Extract the (X, Y) coordinate from the center of the cell holding the provided text.  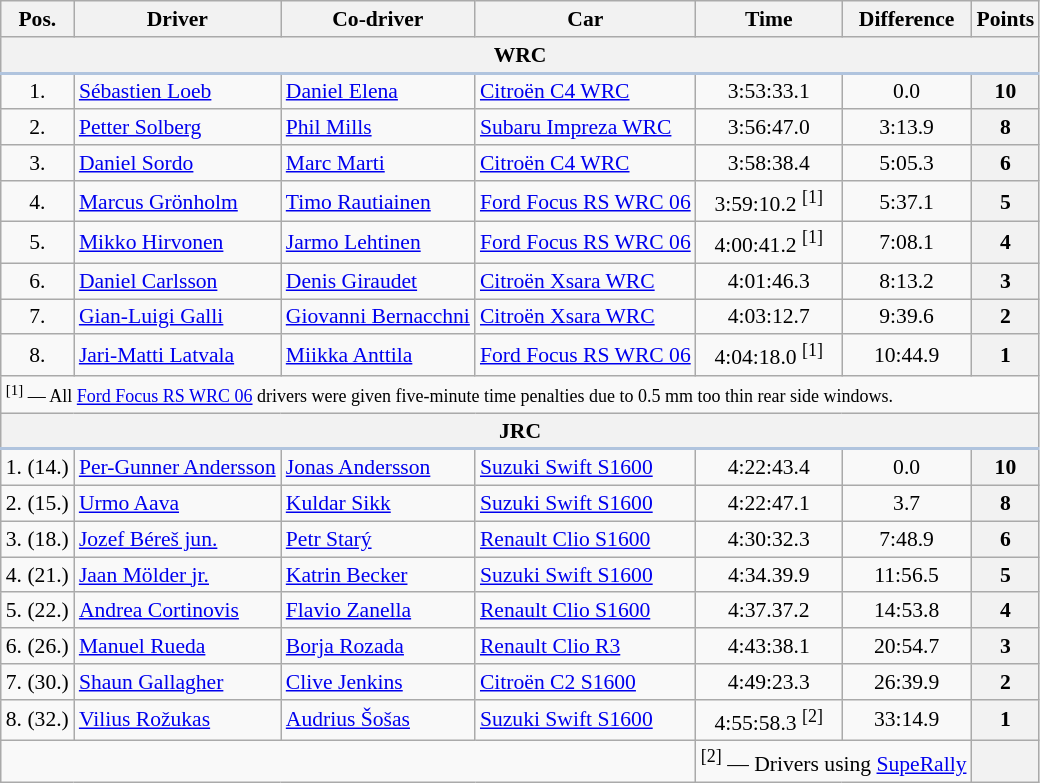
Andrea Cortinovis (178, 611)
Timo Rautiainen (378, 202)
Borja Rozada (378, 646)
4:22:47.1 (769, 504)
Mikko Hirvonen (178, 242)
Marcus Grönholm (178, 202)
4. (38, 202)
3:58:38.4 (769, 163)
Giovanni Bernacchni (378, 317)
Subaru Impreza WRC (586, 128)
3:59:10.2 [1] (769, 202)
8. (38, 356)
9:39.6 (907, 317)
5:05.3 (907, 163)
Gian-Luigi Galli (178, 317)
Kuldar Sikk (378, 504)
Pos. (38, 19)
Daniel Sordo (178, 163)
7:48.9 (907, 539)
4:49:23.3 (769, 682)
3. (18.) (38, 539)
7. (30.) (38, 682)
Manuel Rueda (178, 646)
Jarmo Lehtinen (378, 242)
8. (32.) (38, 720)
26:39.9 (907, 682)
3. (38, 163)
Car (586, 19)
Citroën C2 S1600 (586, 682)
5. (38, 242)
4:03:12.7 (769, 317)
4:43:38.1 (769, 646)
Difference (907, 19)
4:01:46.3 (769, 281)
5. (22.) (38, 611)
3.7 (907, 504)
Audrius Šošas (378, 720)
Petter Solberg (178, 128)
Petr Starý (378, 539)
1. (38, 91)
Co-driver (378, 19)
2. (38, 128)
Jari-Matti Latvala (178, 356)
Jonas Andersson (378, 467)
Per-Gunner Andersson (178, 467)
4:30:32.3 (769, 539)
4:04:18.0 [1] (769, 356)
JRC (520, 431)
1. (14.) (38, 467)
Miikka Anttila (378, 356)
Driver (178, 19)
8:13.2 (907, 281)
Daniel Elena (378, 91)
6. (26.) (38, 646)
Flavio Zanella (378, 611)
2. (15.) (38, 504)
6. (38, 281)
Urmo Aava (178, 504)
20:54.7 (907, 646)
WRC (520, 55)
10:44.9 (907, 356)
33:14.9 (907, 720)
11:56.5 (907, 575)
4. (21.) (38, 575)
3:13.9 (907, 128)
7. (38, 317)
Sébastien Loeb (178, 91)
4:34.39.9 (769, 575)
Jaan Mölder jr. (178, 575)
7:08.1 (907, 242)
4:22:43.4 (769, 467)
14:53.8 (907, 611)
Denis Giraudet (378, 281)
3:53:33.1 (769, 91)
4:00:41.2 [1] (769, 242)
[1] — All Ford Focus RS WRC 06 drivers were given five-minute time penalties due to 0.5 mm too thin rear side windows. (520, 394)
Marc Marti (378, 163)
[2] — Drivers using SupeRally (834, 762)
4:55:58.3 [2] (769, 720)
5:37.1 (907, 202)
Time (769, 19)
4:37.37.2 (769, 611)
Jozef Béreš jun. (178, 539)
Shaun Gallagher (178, 682)
Phil Mills (378, 128)
Renault Clio R3 (586, 646)
Daniel Carlsson (178, 281)
Katrin Becker (378, 575)
Clive Jenkins (378, 682)
Points (1006, 19)
3:56:47.0 (769, 128)
Vilius Rožukas (178, 720)
